Return the [X, Y] coordinate for the center point of the cell that contains the specified text.  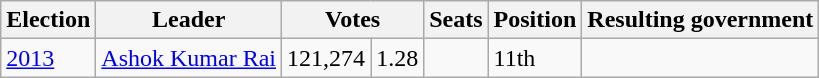
1.28 [398, 58]
2013 [48, 58]
Votes [353, 20]
11th [535, 58]
Position [535, 20]
121,274 [326, 58]
Election [48, 20]
Resulting government [700, 20]
Ashok Kumar Rai [189, 58]
Leader [189, 20]
Seats [456, 20]
